Scan for the cell matching the given text and deliver its [X, Y] coordinate at center. 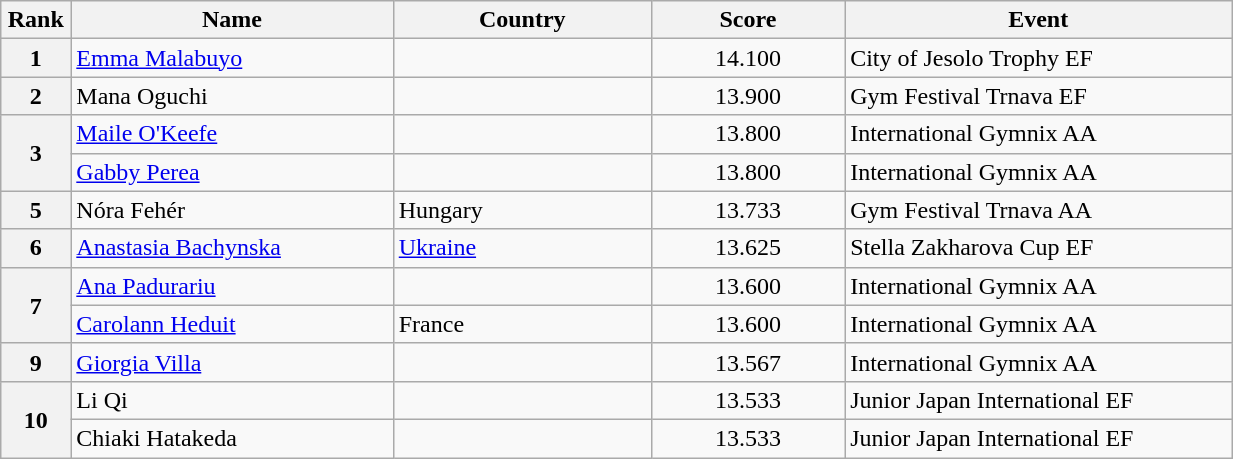
7 [36, 305]
City of Jesolo Trophy EF [1038, 58]
Stella Zakharova Cup EF [1038, 248]
6 [36, 248]
Emma Malabuyo [232, 58]
Maile O'Keefe [232, 134]
Hungary [522, 210]
Ukraine [522, 248]
2 [36, 96]
13.733 [748, 210]
Carolann Heduit [232, 324]
Name [232, 20]
13.900 [748, 96]
5 [36, 210]
France [522, 324]
14.100 [748, 58]
Score [748, 20]
Ana Padurariu [232, 286]
Nóra Fehér [232, 210]
Li Qi [232, 400]
13.625 [748, 248]
Gym Festival Trnava EF [1038, 96]
Giorgia Villa [232, 362]
Country [522, 20]
3 [36, 153]
Gym Festival Trnava AA [1038, 210]
Anastasia Bachynska [232, 248]
9 [36, 362]
13.567 [748, 362]
1 [36, 58]
Event [1038, 20]
Mana Oguchi [232, 96]
Gabby Perea [232, 172]
Chiaki Hatakeda [232, 438]
Rank [36, 20]
10 [36, 419]
